Provide the (X, Y) coordinate of the cell's center where the given text is located.  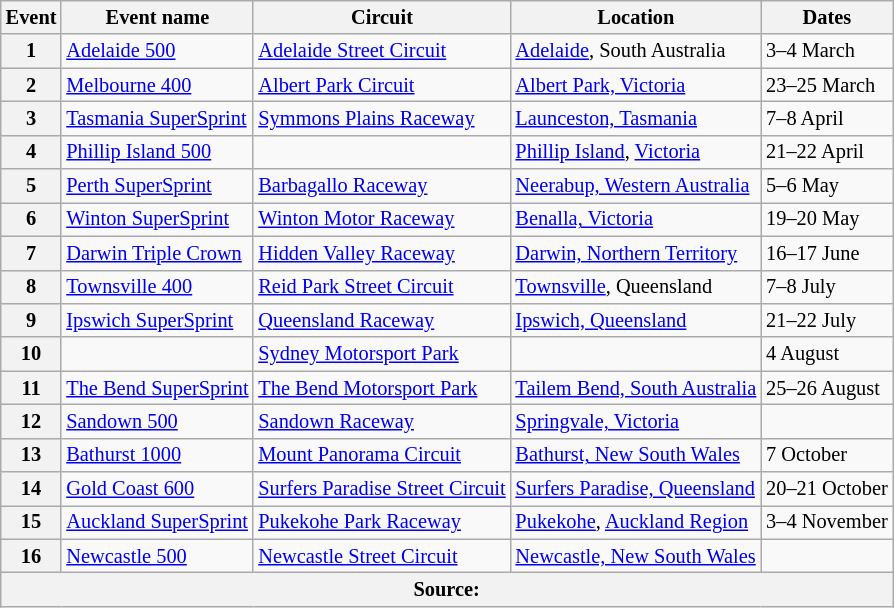
Source: (447, 589)
1 (32, 51)
15 (32, 522)
3 (32, 118)
Perth SuperSprint (157, 186)
Pukekohe, Auckland Region (636, 522)
9 (32, 320)
Townsville, Queensland (636, 287)
Pukekohe Park Raceway (382, 522)
Newcastle 500 (157, 556)
Auckland SuperSprint (157, 522)
Sandown Raceway (382, 421)
Surfers Paradise, Queensland (636, 489)
Bathurst, New South Wales (636, 455)
Surfers Paradise Street Circuit (382, 489)
Townsville 400 (157, 287)
Event (32, 17)
16–17 June (826, 253)
Ipswich, Queensland (636, 320)
3–4 March (826, 51)
Location (636, 17)
Adelaide 500 (157, 51)
8 (32, 287)
Event name (157, 17)
7 October (826, 455)
Springvale, Victoria (636, 421)
14 (32, 489)
4 (32, 152)
7 (32, 253)
21–22 April (826, 152)
Circuit (382, 17)
Tasmania SuperSprint (157, 118)
20–21 October (826, 489)
Reid Park Street Circuit (382, 287)
7–8 April (826, 118)
Bathurst 1000 (157, 455)
Benalla, Victoria (636, 219)
Adelaide, South Australia (636, 51)
2 (32, 85)
Hidden Valley Raceway (382, 253)
Melbourne 400 (157, 85)
Darwin, Northern Territory (636, 253)
Adelaide Street Circuit (382, 51)
Phillip Island 500 (157, 152)
Sandown 500 (157, 421)
11 (32, 388)
Newcastle, New South Wales (636, 556)
4 August (826, 354)
16 (32, 556)
Launceston, Tasmania (636, 118)
12 (32, 421)
25–26 August (826, 388)
Ipswich SuperSprint (157, 320)
Symmons Plains Raceway (382, 118)
Phillip Island, Victoria (636, 152)
Gold Coast 600 (157, 489)
Albert Park, Victoria (636, 85)
Newcastle Street Circuit (382, 556)
Queensland Raceway (382, 320)
3–4 November (826, 522)
The Bend SuperSprint (157, 388)
Darwin Triple Crown (157, 253)
Sydney Motorsport Park (382, 354)
Dates (826, 17)
Barbagallo Raceway (382, 186)
21–22 July (826, 320)
7–8 July (826, 287)
19–20 May (826, 219)
Neerabup, Western Australia (636, 186)
5–6 May (826, 186)
Mount Panorama Circuit (382, 455)
Albert Park Circuit (382, 85)
6 (32, 219)
5 (32, 186)
23–25 March (826, 85)
The Bend Motorsport Park (382, 388)
13 (32, 455)
Tailem Bend, South Australia (636, 388)
Winton SuperSprint (157, 219)
Winton Motor Raceway (382, 219)
10 (32, 354)
